Find where the given text appears and provide that cell's center as [x, y] coordinate. 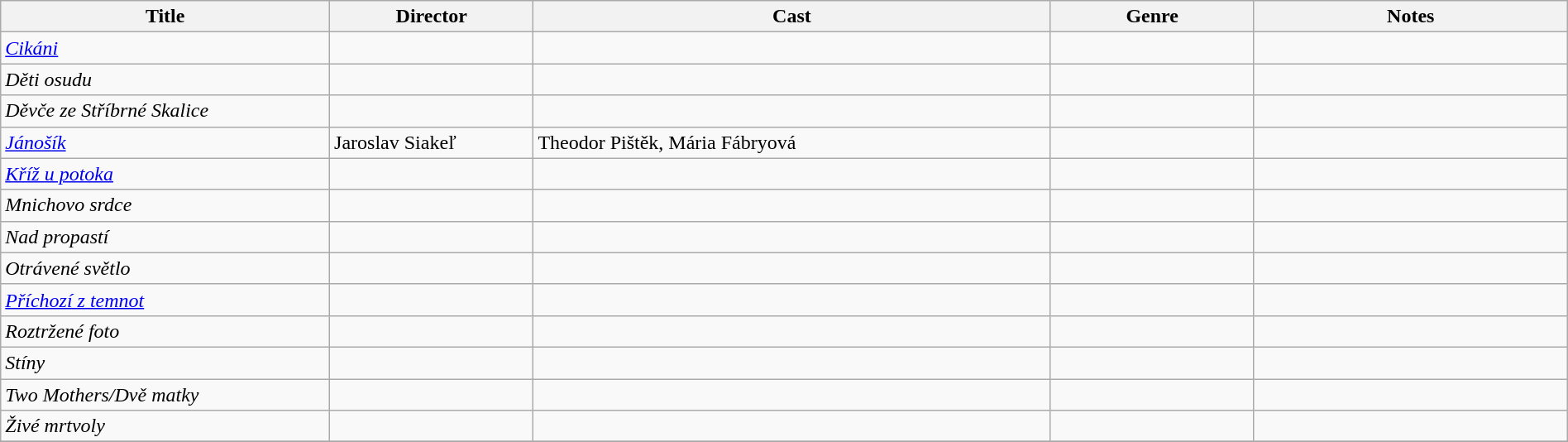
Title [165, 17]
Jánošík [165, 142]
Otrávené světlo [165, 268]
Nad propastí [165, 237]
Theodor Pištěk, Mária Fábryová [792, 142]
Mnichovo srdce [165, 205]
Děvče ze Stříbrné Skalice [165, 111]
Kříž u potoka [165, 174]
Cikáni [165, 48]
Director [432, 17]
Notes [1411, 17]
Cast [792, 17]
Stíny [165, 363]
Příchozí z temnot [165, 300]
Jaroslav Siakeľ [432, 142]
Živé mrtvoly [165, 426]
Děti osudu [165, 79]
Roztržené foto [165, 331]
Genre [1152, 17]
Two Mothers/Dvě matky [165, 395]
